Capture the cell that displays the provided text and extract its (x, y) central coordinate. 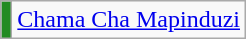
Chama Cha Mapinduzi (129, 20)
